Return (X, Y) of the center of cell containing provided text 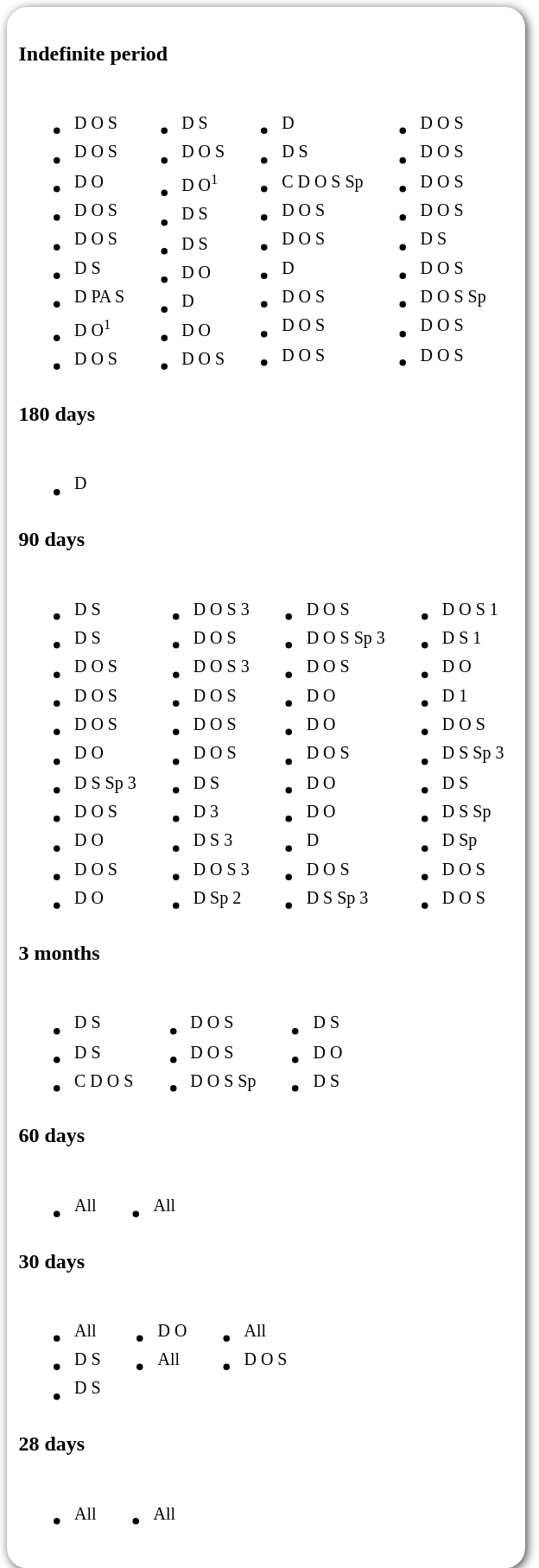
D SD SD O SD O SD O SD OD S Sp 3D O SD OD O SD O (79, 746)
D SD SC D O S (78, 1044)
AllD SD S (61, 1352)
DD SC D O S SpD O SD O SDD O SD O SD O S (297, 233)
D O SD O SD O S Sp (197, 1044)
D (54, 477)
D SD O SD O1D SD SD ODD OD O S (178, 233)
D O S 1D S 1D OD 1D O SD S Sp 3D SD S SpD SpD O SD O S (447, 746)
D O SD O SD OD O SD O SD SD PA SD O1D O S (73, 233)
D O SD O S Sp 3D O SD OD OD O SD OD ODD O SD S Sp 3 (320, 746)
D O S 3D O SD O S 3D O SD O SD O SD SD 3D S 3D O S 3D Sp 2 (195, 746)
D OAll (147, 1352)
AllD O S (240, 1352)
D O SD O SD O SD O SD SD O SD O S SpD O SD O S (427, 233)
D SD OD S (302, 1044)
